Find where the given text appears and provide that cell's center as (x, y) coordinate. 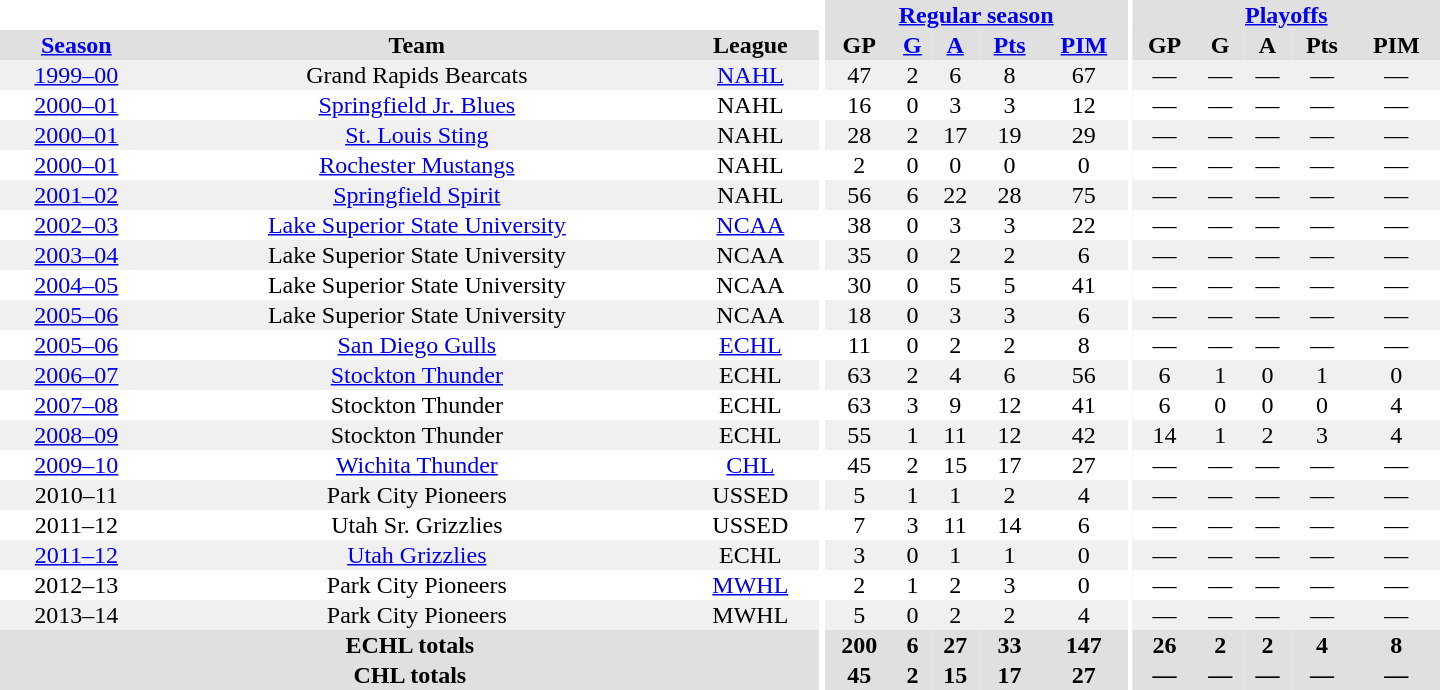
ECHL totals (410, 645)
Springfield Spirit (417, 195)
Wichita Thunder (417, 465)
1999–00 (76, 75)
League (750, 45)
2004–05 (76, 285)
7 (859, 525)
26 (1165, 645)
147 (1084, 645)
Season (76, 45)
35 (859, 255)
55 (859, 435)
47 (859, 75)
2001–02 (76, 195)
30 (859, 285)
2006–07 (76, 375)
2009–10 (76, 465)
200 (859, 645)
Grand Rapids Bearcats (417, 75)
CHL (750, 465)
St. Louis Sting (417, 135)
Utah Sr. Grizzlies (417, 525)
9 (954, 405)
29 (1084, 135)
33 (1010, 645)
Regular season (976, 15)
Rochester Mustangs (417, 165)
75 (1084, 195)
2010–11 (76, 495)
2013–14 (76, 615)
Team (417, 45)
16 (859, 105)
19 (1010, 135)
Utah Grizzlies (417, 555)
2008–09 (76, 435)
2003–04 (76, 255)
67 (1084, 75)
38 (859, 225)
2007–08 (76, 405)
18 (859, 315)
2002–03 (76, 225)
CHL totals (410, 675)
42 (1084, 435)
Springfield Jr. Blues (417, 105)
2012–13 (76, 585)
Playoffs (1286, 15)
San Diego Gulls (417, 345)
